Find where the given text appears and provide that cell's center as (X, Y) coordinate. 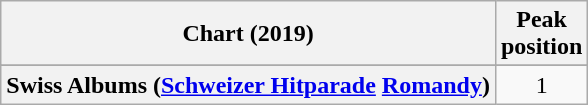
Swiss Albums (Schweizer Hitparade Romandy) (248, 85)
Peakposition (541, 34)
1 (541, 85)
Chart (2019) (248, 34)
